Determine the [X, Y] coordinate at the center of the cell enclosing the given text.  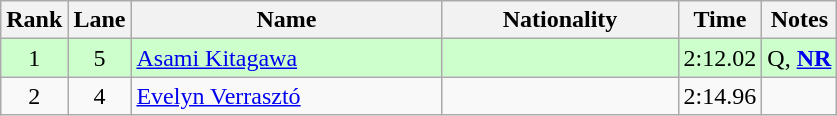
4 [100, 96]
2:14.96 [720, 96]
Asami Kitagawa [286, 58]
Name [286, 20]
Rank [34, 20]
5 [100, 58]
Nationality [560, 20]
Lane [100, 20]
2 [34, 96]
Notes [800, 20]
Time [720, 20]
Q, NR [800, 58]
1 [34, 58]
Evelyn Verrasztó [286, 96]
2:12.02 [720, 58]
